Locate the cell with the specified text and output its (X, Y) center coordinate. 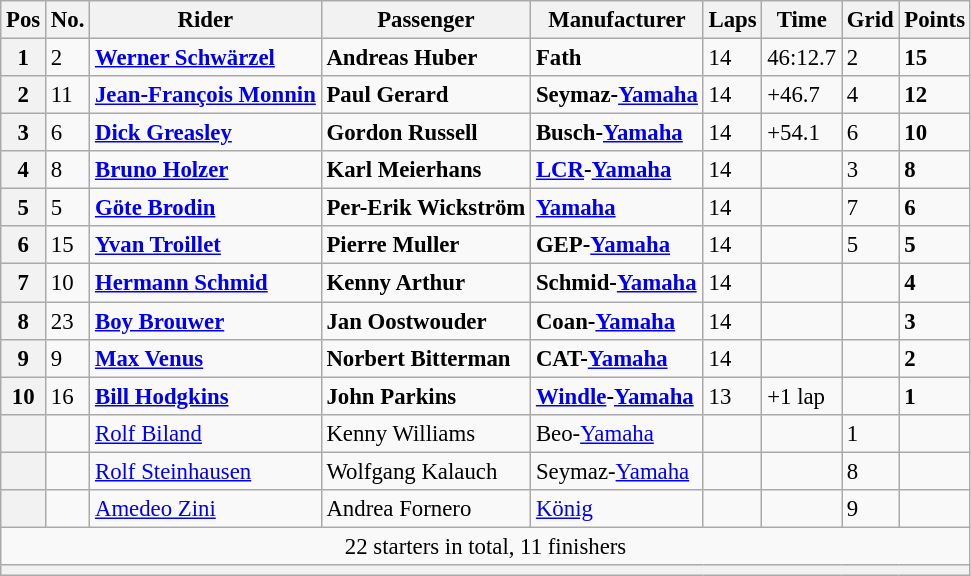
No. (68, 20)
Windle-Yamaha (618, 396)
Grid (870, 20)
Andrea Fornero (426, 509)
Fath (618, 58)
Pos (24, 20)
Coan-Yamaha (618, 321)
Max Venus (206, 358)
Bill Hodgkins (206, 396)
Hermann Schmid (206, 283)
13 (732, 396)
GEP-Yamaha (618, 245)
Dick Greasley (206, 133)
Passenger (426, 20)
Rolf Steinhausen (206, 471)
Karl Meierhans (426, 170)
Kenny Arthur (426, 283)
Points (934, 20)
23 (68, 321)
Norbert Bitterman (426, 358)
46:12.7 (802, 58)
Rider (206, 20)
+1 lap (802, 396)
22 starters in total, 11 finishers (486, 546)
Manufacturer (618, 20)
Gordon Russell (426, 133)
Per-Erik Wickström (426, 208)
Jan Oostwouder (426, 321)
12 (934, 95)
LCR-Yamaha (618, 170)
Time (802, 20)
John Parkins (426, 396)
+54.1 (802, 133)
16 (68, 396)
Göte Brodin (206, 208)
Laps (732, 20)
Schmid-Yamaha (618, 283)
CAT-Yamaha (618, 358)
Andreas Huber (426, 58)
Rolf Biland (206, 433)
Beo-Yamaha (618, 433)
+46.7 (802, 95)
Pierre Muller (426, 245)
Amedeo Zini (206, 509)
Jean-François Monnin (206, 95)
11 (68, 95)
Busch-Yamaha (618, 133)
Wolfgang Kalauch (426, 471)
Werner Schwärzel (206, 58)
Bruno Holzer (206, 170)
Paul Gerard (426, 95)
König (618, 509)
Kenny Williams (426, 433)
Yvan Troillet (206, 245)
Boy Brouwer (206, 321)
Yamaha (618, 208)
